For the text-containing cell, return its midpoint in [x, y] coordinate format. 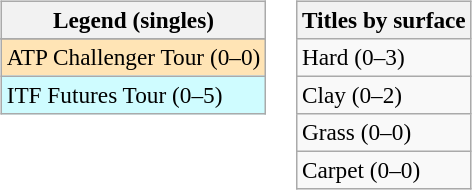
Carpet (0–0) [384, 171]
Titles by surface [384, 20]
Clay (0–2) [384, 95]
Hard (0–3) [384, 57]
ITF Futures Tour (0–5) [133, 95]
Legend (singles) [133, 20]
Grass (0–0) [384, 133]
ATP Challenger Tour (0–0) [133, 57]
